Output the [x, y] coordinate of the center of the cell containing the given text.  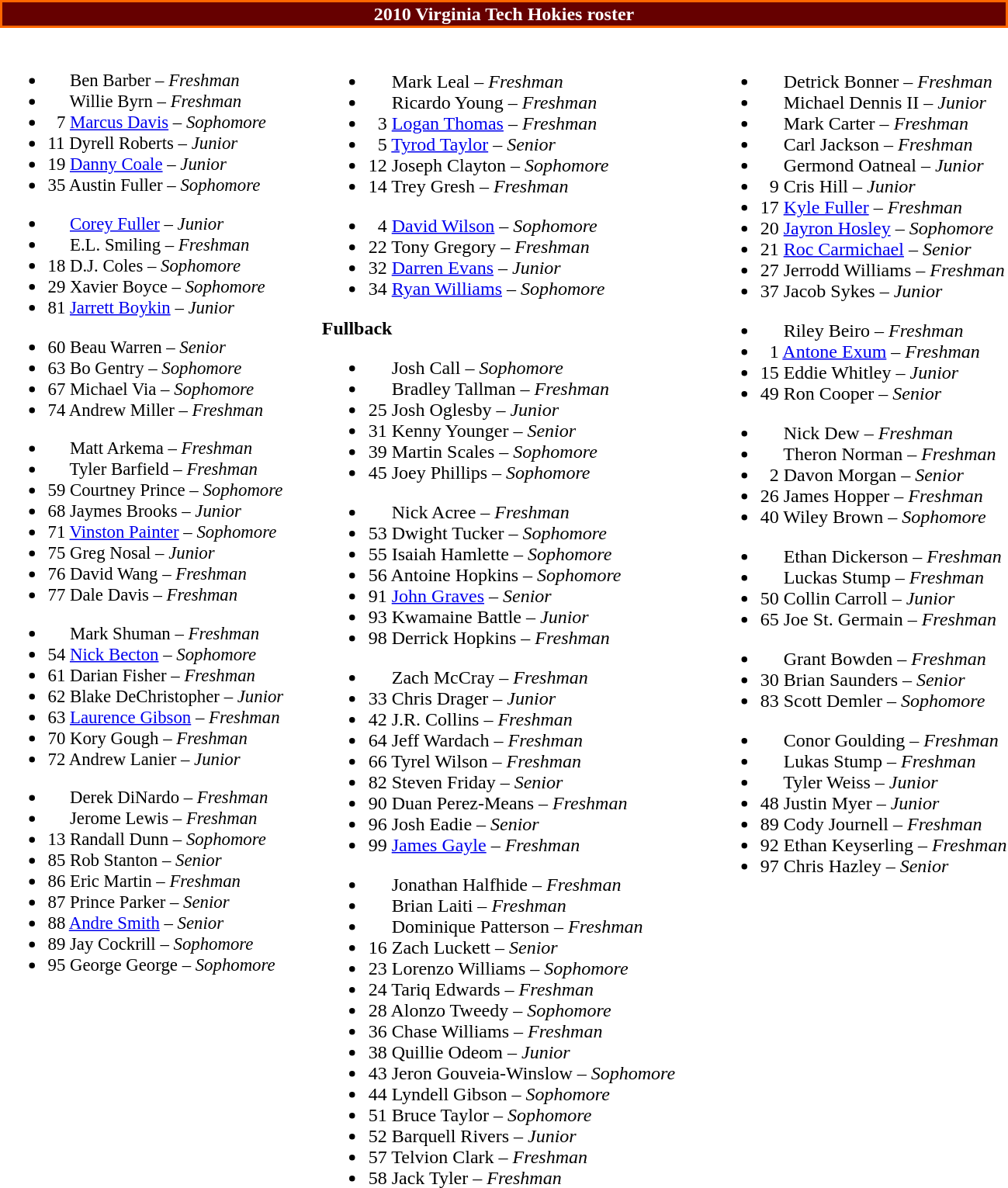
2010 Virginia Tech Hokies roster [504, 14]
